Output the [X, Y] coordinate of the center of the cell containing the given text.  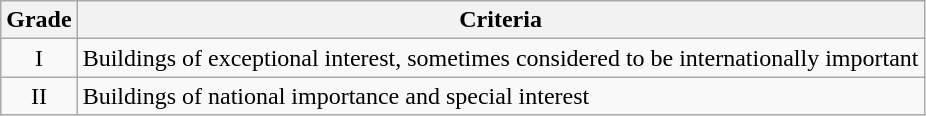
II [39, 96]
Buildings of national importance and special interest [500, 96]
Grade [39, 20]
Criteria [500, 20]
I [39, 58]
Buildings of exceptional interest, sometimes considered to be internationally important [500, 58]
